Determine the (x, y) coordinate at the center of the cell enclosing the given text.  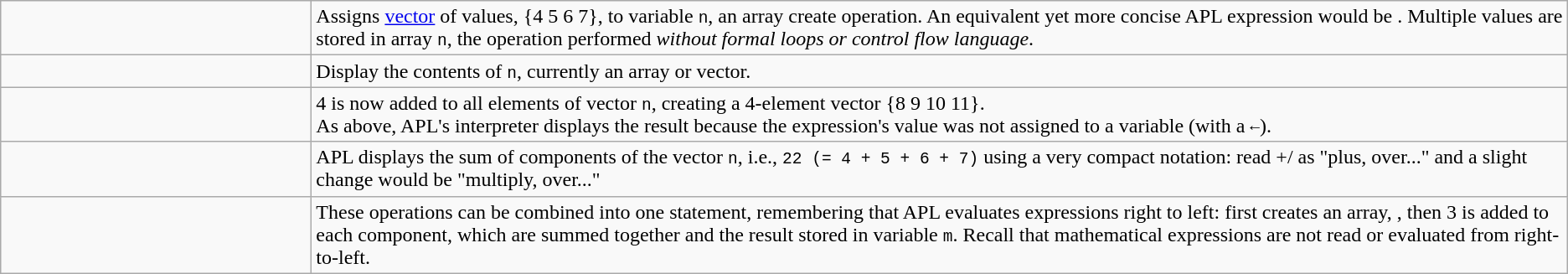
Display the contents of n, currently an array or vector. (940, 71)
